Detect which cell encompasses the target text, then output its (x, y) center coordinate. 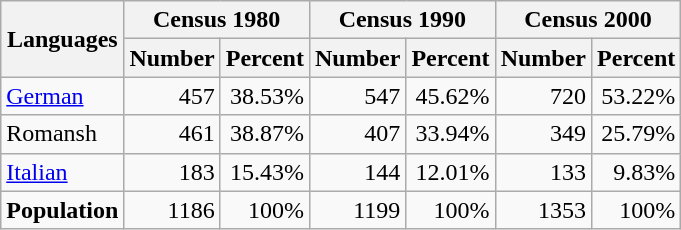
9.83% (636, 172)
144 (357, 172)
Romansh (62, 134)
457 (172, 96)
53.22% (636, 96)
720 (543, 96)
25.79% (636, 134)
349 (543, 134)
12.01% (450, 172)
Census 1980 (217, 20)
1186 (172, 210)
45.62% (450, 96)
38.53% (264, 96)
133 (543, 172)
547 (357, 96)
Languages (62, 39)
1353 (543, 210)
German (62, 96)
Italian (62, 172)
Census 1990 (402, 20)
407 (357, 134)
183 (172, 172)
33.94% (450, 134)
1199 (357, 210)
Population (62, 210)
15.43% (264, 172)
461 (172, 134)
Census 2000 (588, 20)
38.87% (264, 134)
